For the text-containing cell, return its midpoint in [x, y] coordinate format. 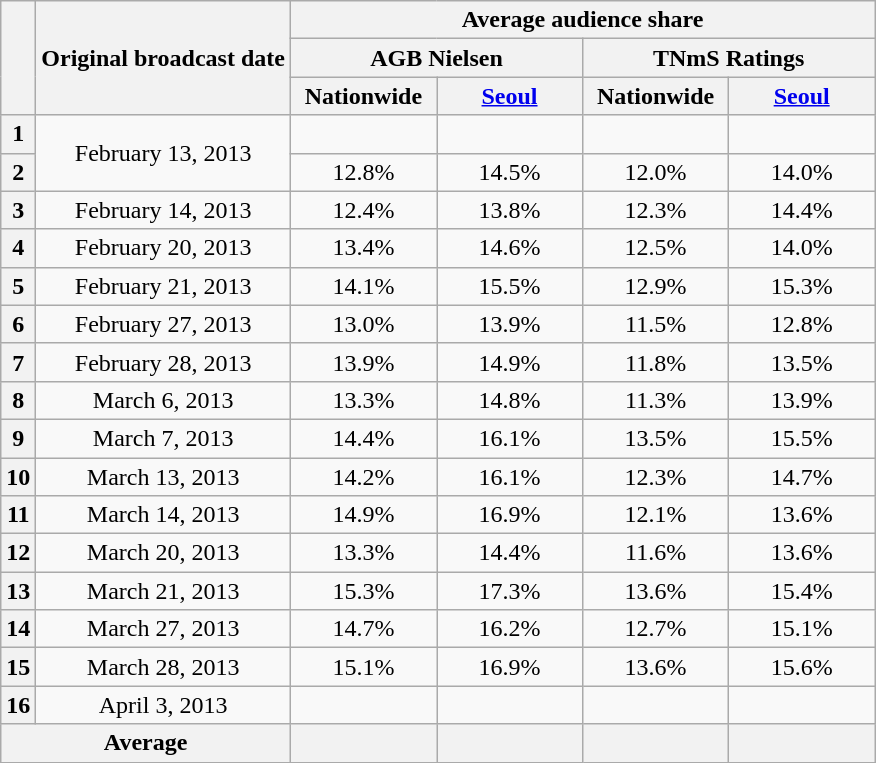
February 14, 2013 [164, 210]
February 13, 2013 [164, 153]
14.2% [363, 477]
12.7% [656, 629]
9 [18, 438]
March 6, 2013 [164, 400]
14 [18, 629]
Average audience share [582, 20]
1 [18, 134]
14.1% [363, 286]
4 [18, 248]
March 14, 2013 [164, 515]
February 20, 2013 [164, 248]
14.5% [509, 172]
March 21, 2013 [164, 591]
6 [18, 324]
11.3% [656, 400]
12.1% [656, 515]
March 7, 2013 [164, 438]
February 28, 2013 [164, 362]
15 [18, 667]
14.6% [509, 248]
11.6% [656, 553]
2 [18, 172]
11.5% [656, 324]
Average [146, 743]
7 [18, 362]
16.2% [509, 629]
March 20, 2013 [164, 553]
Original broadcast date [164, 58]
11 [18, 515]
March 27, 2013 [164, 629]
10 [18, 477]
11.8% [656, 362]
13.8% [509, 210]
April 3, 2013 [164, 705]
13.0% [363, 324]
March 13, 2013 [164, 477]
13 [18, 591]
12.9% [656, 286]
15.6% [802, 667]
17.3% [509, 591]
5 [18, 286]
14.8% [509, 400]
12 [18, 553]
13.4% [363, 248]
February 27, 2013 [164, 324]
15.4% [802, 591]
12.5% [656, 248]
March 28, 2013 [164, 667]
12.4% [363, 210]
16 [18, 705]
February 21, 2013 [164, 286]
AGB Nielsen [436, 58]
TNmS Ratings [729, 58]
3 [18, 210]
12.0% [656, 172]
8 [18, 400]
